Detect which cell encompasses the target text, then output its [x, y] center coordinate. 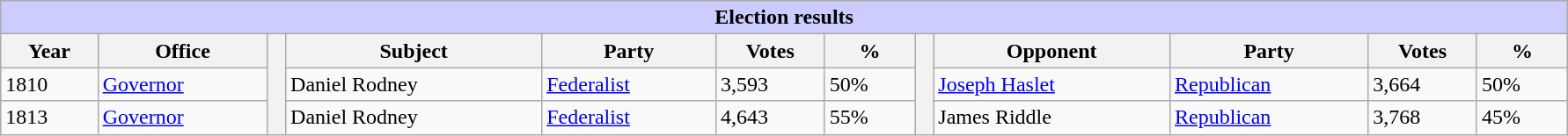
3,664 [1423, 84]
1813 [49, 118]
Election results [785, 18]
1810 [49, 84]
Opponent [1052, 51]
45% [1522, 118]
Joseph Haslet [1052, 84]
4,643 [770, 118]
Year [49, 51]
3,768 [1423, 118]
3,593 [770, 84]
James Riddle [1052, 118]
Subject [414, 51]
55% [869, 118]
Office [183, 51]
